Determine the [X, Y] coordinate at the center of the cell enclosing the given text.  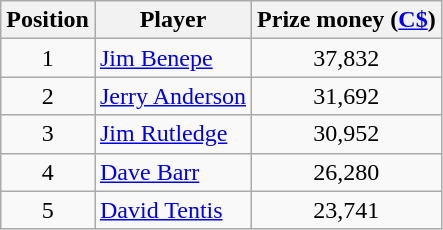
David Tentis [172, 210]
5 [48, 210]
Jerry Anderson [172, 96]
Position [48, 20]
Jim Benepe [172, 58]
3 [48, 134]
Jim Rutledge [172, 134]
2 [48, 96]
Prize money (C$) [347, 20]
26,280 [347, 172]
Player [172, 20]
1 [48, 58]
Dave Barr [172, 172]
31,692 [347, 96]
30,952 [347, 134]
4 [48, 172]
23,741 [347, 210]
37,832 [347, 58]
